Scan for the cell matching the given text and deliver its [X, Y] coordinate at center. 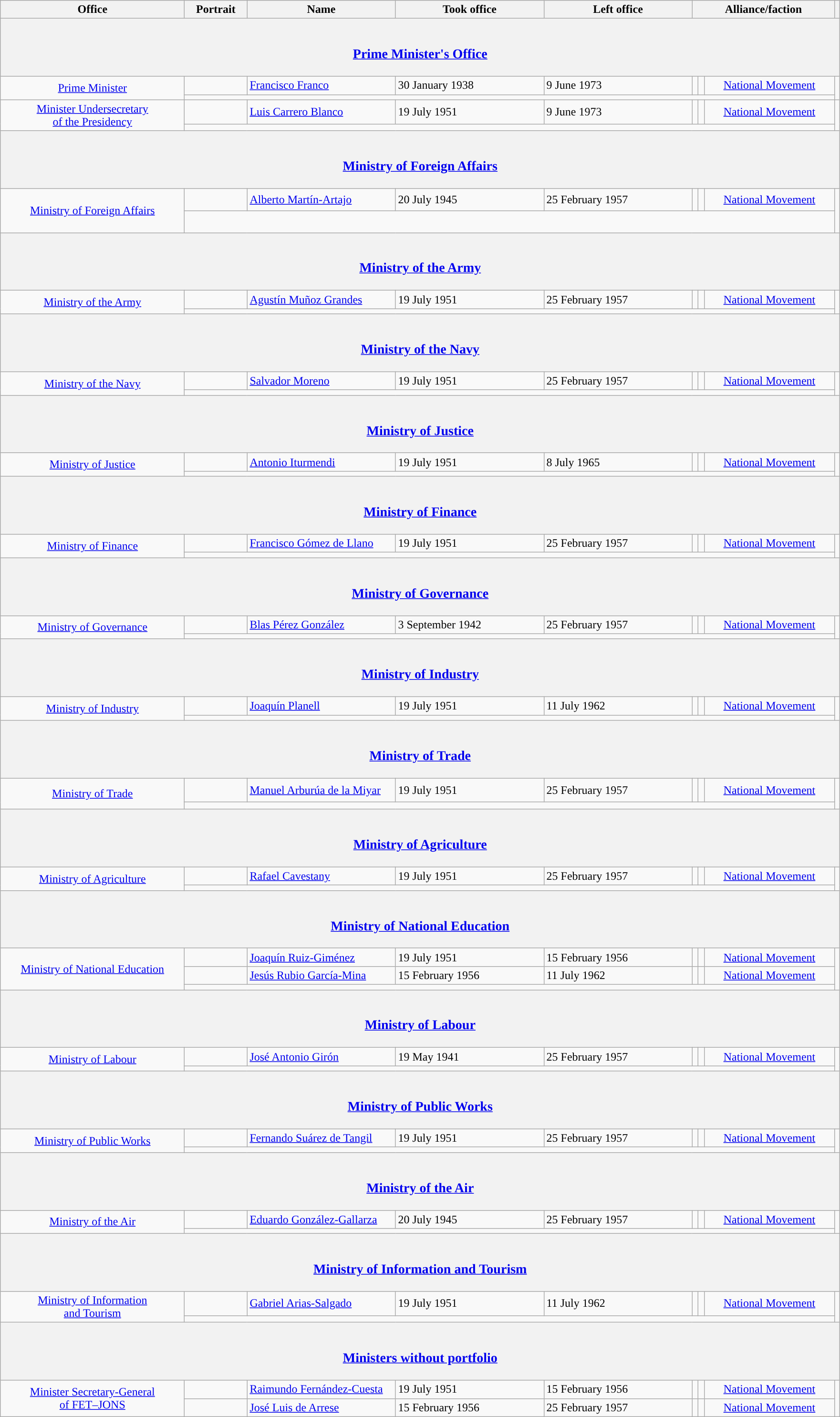
Prime Minister's Office [420, 48]
Jesús Rubio García-Mina [321, 975]
3 September 1942 [469, 625]
Agustín Muñoz Grandes [321, 300]
Alberto Martín-Artajo [321, 199]
Francisco Gómez de Llano [321, 543]
Francisco Franco [321, 85]
Portrait [216, 10]
Joaquín Planell [321, 706]
Minister Undersecretaryof the Presidency [93, 115]
José Antonio Girón [321, 1057]
Ministry of Information and Tourism [420, 1262]
Name [321, 10]
Manuel Arburúa de la Miyar [321, 790]
Alliance/faction [763, 10]
Ministers without portfolio [420, 1351]
30 January 1938 [469, 85]
Ministry of Informationand Tourism [93, 1307]
Joaquín Ruiz-Giménez [321, 957]
Raimundo Fernández-Cuesta [321, 1389]
Eduardo González-Gallarza [321, 1219]
José Luis de Arrese [321, 1407]
Blas Pérez González [321, 625]
Luis Carrero Blanco [321, 112]
Office [93, 10]
Prime Minister [93, 88]
Rafael Cavestany [321, 876]
Antonio Iturmendi [321, 462]
Minister Secretary-Generalof FET–JONS [93, 1398]
Gabriel Arias-Salgado [321, 1303]
19 May 1941 [469, 1057]
8 July 1965 [618, 462]
Left office [618, 10]
Salvador Moreno [321, 381]
Fernando Suárez de Tangil [321, 1138]
Took office [469, 10]
